Output the (X, Y) coordinate of the center of the cell containing the given text.  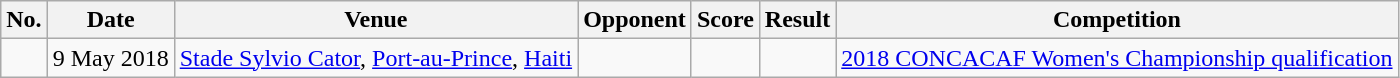
Opponent (635, 20)
No. (24, 20)
Venue (376, 20)
2018 CONCACAF Women's Championship qualification (1117, 58)
Result (797, 20)
Stade Sylvio Cator, Port-au-Prince, Haiti (376, 58)
Date (110, 20)
Score (725, 20)
Competition (1117, 20)
9 May 2018 (110, 58)
